Provide the [x, y] coordinate of the cell's center where the given text is located.  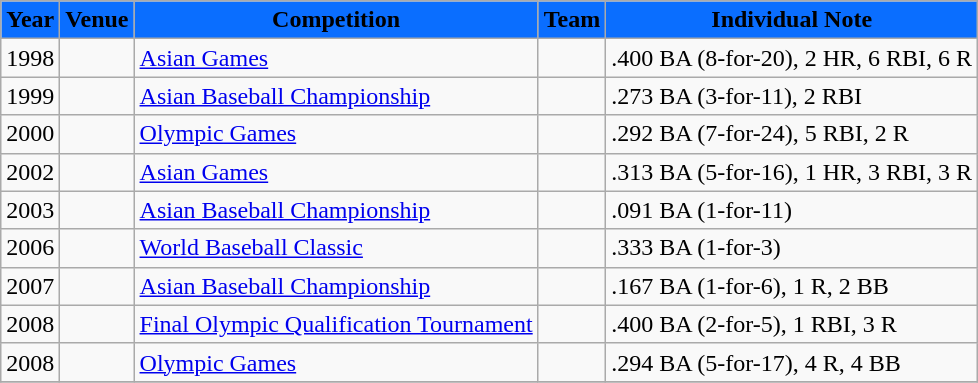
Final Olympic Qualification Tournament [336, 324]
2007 [30, 286]
.294 BA (5-for-17), 4 R, 4 BB [792, 362]
Competition [336, 20]
.273 BA (3-for-11), 2 RBI [792, 96]
.400 BA (8-for-20), 2 HR, 6 RBI, 6 R [792, 58]
Venue [97, 20]
2000 [30, 134]
.167 BA (1-for-6), 1 R, 2 BB [792, 286]
2006 [30, 248]
Team [572, 20]
.091 BA (1-for-11) [792, 210]
.313 BA (5-for-16), 1 HR, 3 RBI, 3 R [792, 172]
Individual Note [792, 20]
2002 [30, 172]
2003 [30, 210]
1999 [30, 96]
World Baseball Classic [336, 248]
Year [30, 20]
1998 [30, 58]
.333 BA (1-for-3) [792, 248]
.292 BA (7-for-24), 5 RBI, 2 R [792, 134]
.400 BA (2-for-5), 1 RBI, 3 R [792, 324]
